Output the (X, Y) coordinate of the center of the cell containing the given text.  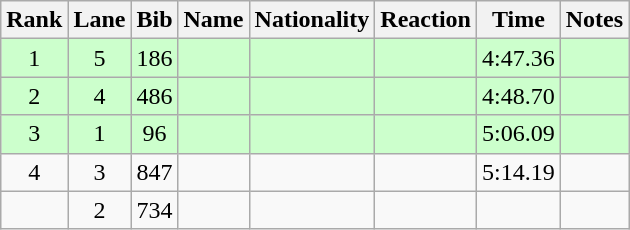
186 (154, 58)
734 (154, 210)
Time (519, 20)
4:48.70 (519, 96)
Bib (154, 20)
5 (100, 58)
Lane (100, 20)
Nationality (312, 20)
Rank (34, 20)
5:14.19 (519, 172)
96 (154, 134)
5:06.09 (519, 134)
486 (154, 96)
4:47.36 (519, 58)
Name (214, 20)
847 (154, 172)
Reaction (426, 20)
Notes (594, 20)
